Find where the given text appears and provide that cell's center as [x, y] coordinate. 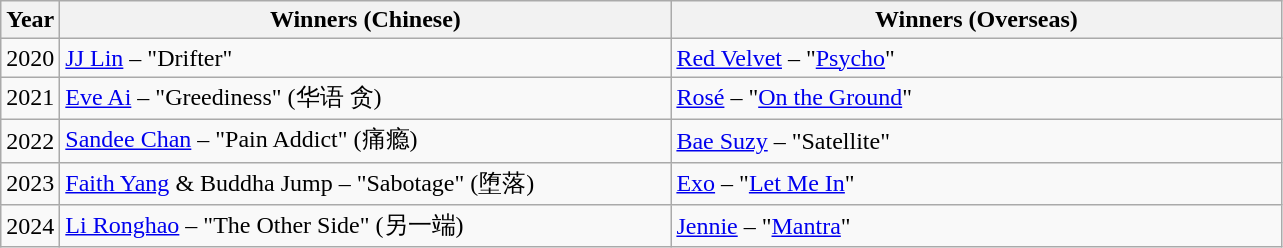
2023 [30, 184]
2024 [30, 226]
Winners (Chinese) [366, 20]
Year [30, 20]
Rosé – "On the Ground" [976, 98]
2020 [30, 58]
2021 [30, 98]
Sandee Chan – "Pain Addict" (痛瘾) [366, 140]
Li Ronghao – "The Other Side" (另一端) [366, 226]
Jennie – "Mantra" [976, 226]
Exo – "Let Me In" [976, 184]
JJ Lin – "Drifter" [366, 58]
Faith Yang & Buddha Jump – "Sabotage" (堕落) [366, 184]
Winners (Overseas) [976, 20]
2022 [30, 140]
Red Velvet – "Psycho" [976, 58]
Bae Suzy – "Satellite" [976, 140]
Eve Ai – "Greediness" (华语 贪) [366, 98]
